For the text-containing cell, return its midpoint in [x, y] coordinate format. 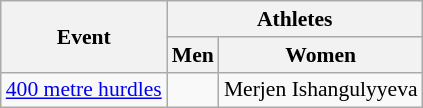
Event [84, 36]
Athletes [295, 19]
Men [193, 55]
Merjen Ishangulyyeva [321, 90]
400 metre hurdles [84, 90]
Women [321, 55]
